Identify which cell holds the provided text, then report its (x, y) central coordinate. 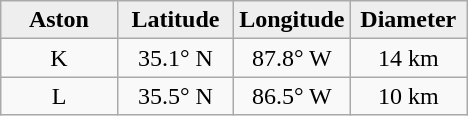
Latitude (175, 20)
L (59, 96)
Diameter (408, 20)
86.5° W (292, 96)
87.8° W (292, 58)
10 km (408, 96)
Aston (59, 20)
K (59, 58)
Longitude (292, 20)
35.5° N (175, 96)
35.1° N (175, 58)
14 km (408, 58)
